Determine the [x, y] coordinate at the center of the cell enclosing the given text.  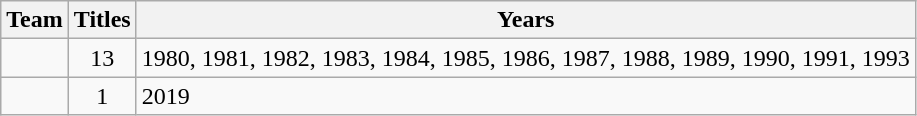
13 [102, 58]
Years [526, 20]
Team [35, 20]
1 [102, 96]
Titles [102, 20]
1980, 1981, 1982, 1983, 1984, 1985, 1986, 1987, 1988, 1989, 1990, 1991, 1993 [526, 58]
2019 [526, 96]
